From the cell containing the given text, extract its center point as (X, Y) coordinate. 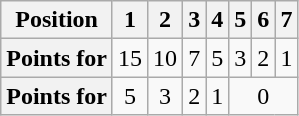
6 (264, 20)
15 (130, 58)
4 (218, 20)
Position (57, 20)
0 (264, 96)
10 (166, 58)
